Search for the cell housing the specified text and yield its (X, Y) center coordinate. 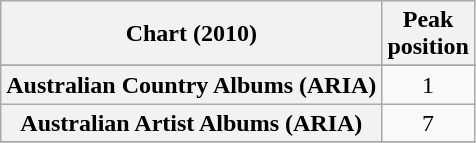
7 (428, 123)
Australian Country Albums (ARIA) (192, 85)
Peak position (428, 34)
1 (428, 85)
Chart (2010) (192, 34)
Australian Artist Albums (ARIA) (192, 123)
